Capture the cell that displays the provided text and extract its (x, y) central coordinate. 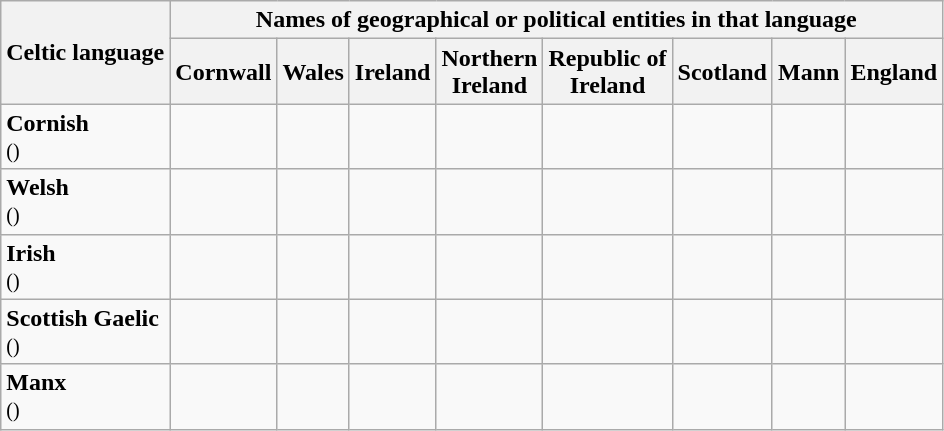
Wales (313, 72)
Scottish Gaelic() (86, 332)
Ireland (392, 72)
NorthernIreland (490, 72)
England (894, 72)
Welsh() (86, 202)
Mann (808, 72)
Cornish() (86, 136)
Manx() (86, 396)
Scotland (722, 72)
Cornwall (224, 72)
Republic ofIreland (608, 72)
Names of geographical or political entities in that language (556, 20)
Irish() (86, 266)
Celtic language (86, 52)
